Identify which cell holds the provided text, then report its [x, y] central coordinate. 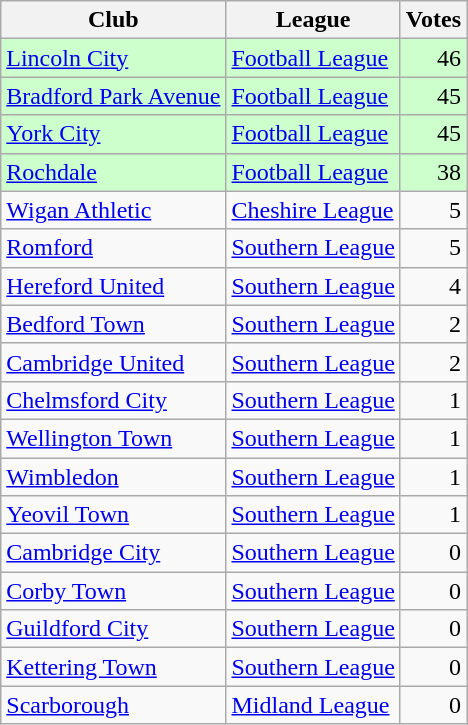
Cambridge City [114, 553]
Chelmsford City [114, 400]
Corby Town [114, 591]
Club [114, 20]
Wimbledon [114, 477]
Yeovil Town [114, 515]
York City [114, 134]
Guildford City [114, 629]
4 [433, 286]
46 [433, 58]
Rochdale [114, 172]
Scarborough [114, 705]
Cheshire League [313, 210]
Bradford Park Avenue [114, 96]
Bedford Town [114, 324]
Romford [114, 248]
38 [433, 172]
Wellington Town [114, 438]
Midland League [313, 705]
Hereford United [114, 286]
Lincoln City [114, 58]
Votes [433, 20]
Cambridge United [114, 362]
League [313, 20]
Wigan Athletic [114, 210]
Kettering Town [114, 667]
